Search for the cell housing the specified text and yield its (X, Y) center coordinate. 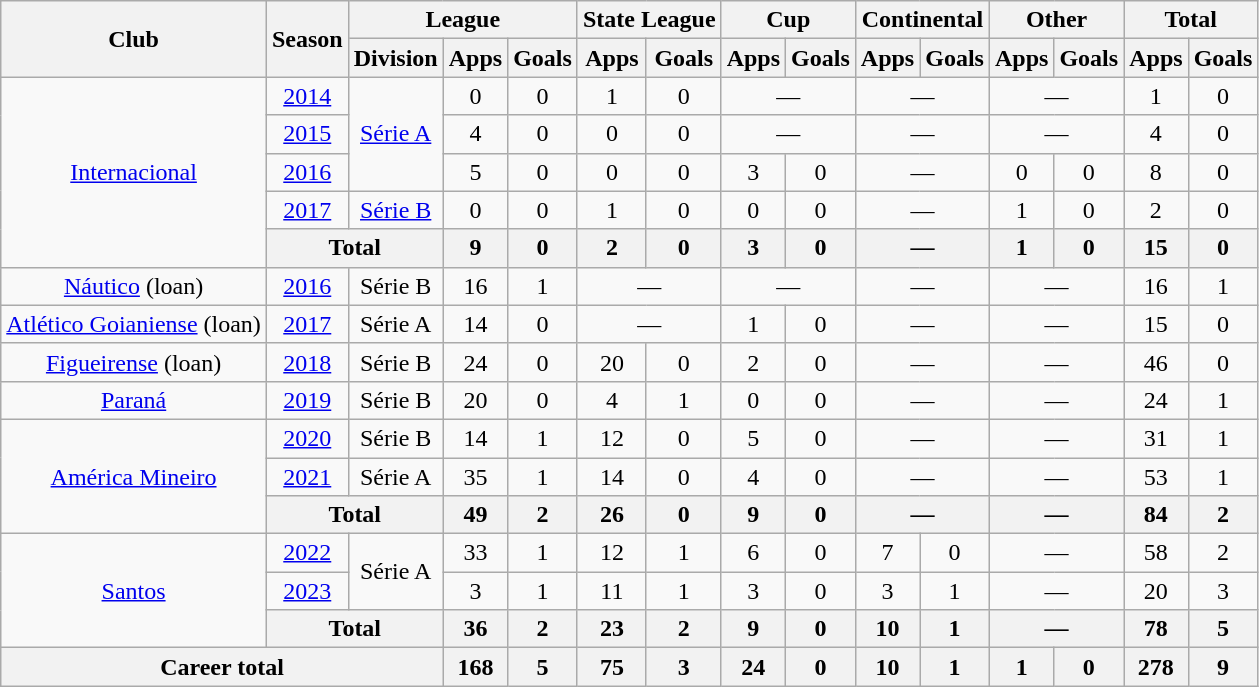
Atlético Goianiense (loan) (134, 324)
Internacional (134, 172)
278 (1156, 667)
América Mineiro (134, 476)
168 (475, 667)
11 (612, 591)
Division (396, 58)
State League (649, 20)
31 (1156, 438)
Santos (134, 591)
Club (134, 39)
Figueirense (loan) (134, 362)
2023 (307, 591)
6 (753, 553)
2018 (307, 362)
Cup (788, 20)
Continental (922, 20)
53 (1156, 477)
84 (1156, 515)
7 (887, 553)
23 (612, 629)
78 (1156, 629)
Náutico (loan) (134, 286)
36 (475, 629)
2020 (307, 438)
46 (1156, 362)
8 (1156, 172)
2021 (307, 477)
35 (475, 477)
75 (612, 667)
2015 (307, 134)
2014 (307, 96)
Other (1056, 20)
33 (475, 553)
League (462, 20)
2019 (307, 400)
2022 (307, 553)
Season (307, 39)
Career total (222, 667)
58 (1156, 553)
26 (612, 515)
Paraná (134, 400)
49 (475, 515)
